Extract the [X, Y] coordinate from the center of the cell holding the provided text.  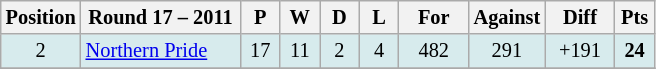
Northern Pride [161, 51]
L [379, 17]
D [340, 17]
291 [508, 51]
Position [41, 17]
W [300, 17]
Diff [580, 17]
For [434, 17]
17 [260, 51]
482 [434, 51]
11 [300, 51]
+191 [580, 51]
4 [379, 51]
P [260, 17]
Pts [635, 17]
24 [635, 51]
Against [508, 17]
Round 17 – 2011 [161, 17]
